Determine the [x, y] coordinate at the center of the cell enclosing the given text.  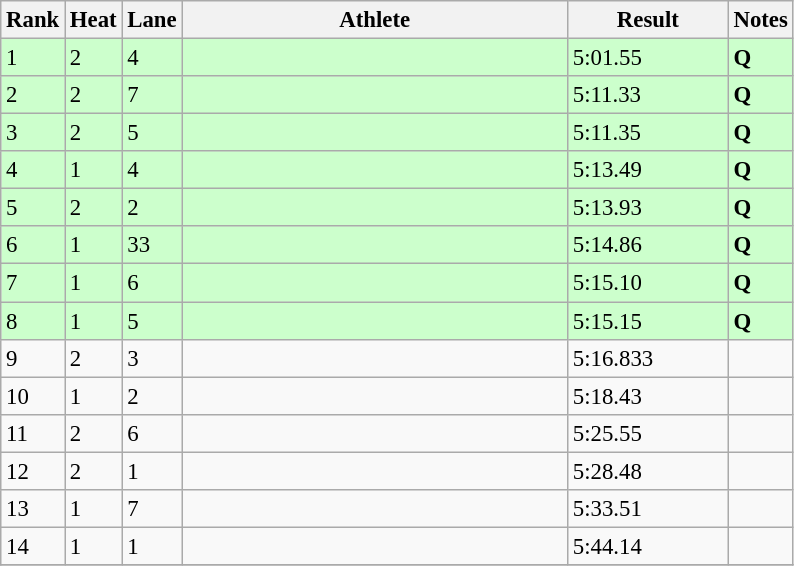
14 [33, 546]
5:15.15 [648, 321]
10 [33, 396]
Rank [33, 20]
5:44.14 [648, 546]
5:25.55 [648, 433]
5:11.33 [648, 95]
5:18.43 [648, 396]
13 [33, 509]
5:11.35 [648, 133]
5:15.10 [648, 283]
Heat [94, 20]
Notes [760, 20]
Result [648, 20]
5:33.51 [648, 509]
11 [33, 433]
8 [33, 321]
5:14.86 [648, 245]
5:13.93 [648, 208]
12 [33, 471]
5:01.55 [648, 58]
Athlete [375, 20]
5:28.48 [648, 471]
Lane [152, 20]
33 [152, 245]
5:16.833 [648, 358]
9 [33, 358]
5:13.49 [648, 170]
